Return the (x, y) coordinate for the center point of the cell that contains the specified text.  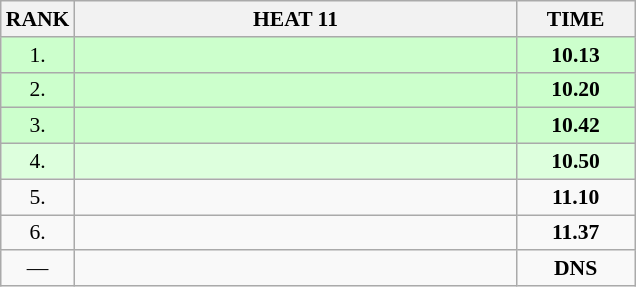
HEAT 11 (295, 19)
10.20 (576, 90)
DNS (576, 269)
10.13 (576, 55)
10.42 (576, 126)
6. (38, 233)
10.50 (576, 162)
4. (38, 162)
RANK (38, 19)
TIME (576, 19)
1. (38, 55)
5. (38, 197)
3. (38, 126)
2. (38, 90)
— (38, 269)
11.37 (576, 233)
11.10 (576, 197)
